For the text-containing cell, return its midpoint in (X, Y) coordinate format. 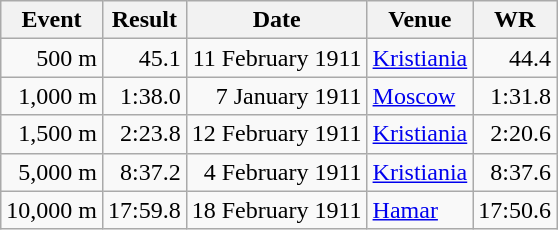
Venue (420, 20)
45.1 (144, 58)
1:31.8 (515, 96)
WR (515, 20)
1:38.0 (144, 96)
Date (276, 20)
1,000 m (52, 96)
5,000 m (52, 172)
10,000 m (52, 210)
17:50.6 (515, 210)
Hamar (420, 210)
12 February 1911 (276, 134)
1,500 m (52, 134)
2:23.8 (144, 134)
8:37.2 (144, 172)
Result (144, 20)
Moscow (420, 96)
Event (52, 20)
8:37.6 (515, 172)
7 January 1911 (276, 96)
17:59.8 (144, 210)
18 February 1911 (276, 210)
4 February 1911 (276, 172)
44.4 (515, 58)
2:20.6 (515, 134)
500 m (52, 58)
11 February 1911 (276, 58)
